For the text-containing cell, return its midpoint in [x, y] coordinate format. 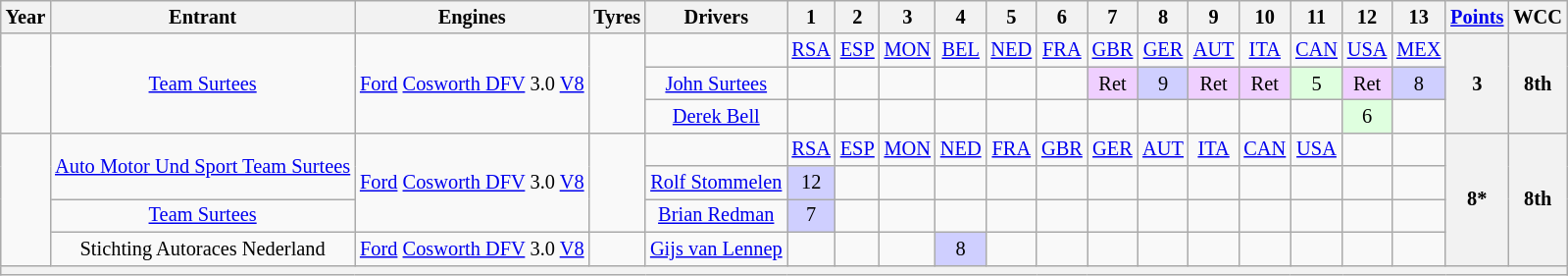
Tyres [617, 17]
2 [857, 17]
1 [810, 17]
8* [1477, 198]
10 [1265, 17]
Year [25, 17]
Derek Bell [716, 116]
Auto Motor Und Sport Team Surtees [202, 165]
MEX [1418, 50]
Rolf Stommelen [716, 183]
Drivers [716, 17]
BEL [961, 50]
Stichting Autoraces Nederland [202, 248]
11 [1316, 17]
4 [961, 17]
Brian Redman [716, 215]
13 [1418, 17]
Entrant [202, 17]
Engines [472, 17]
Gijs van Lennep [716, 248]
WCC [1538, 17]
John Surtees [716, 83]
Points [1477, 17]
